Identify which cell holds the provided text, then report its [x, y] central coordinate. 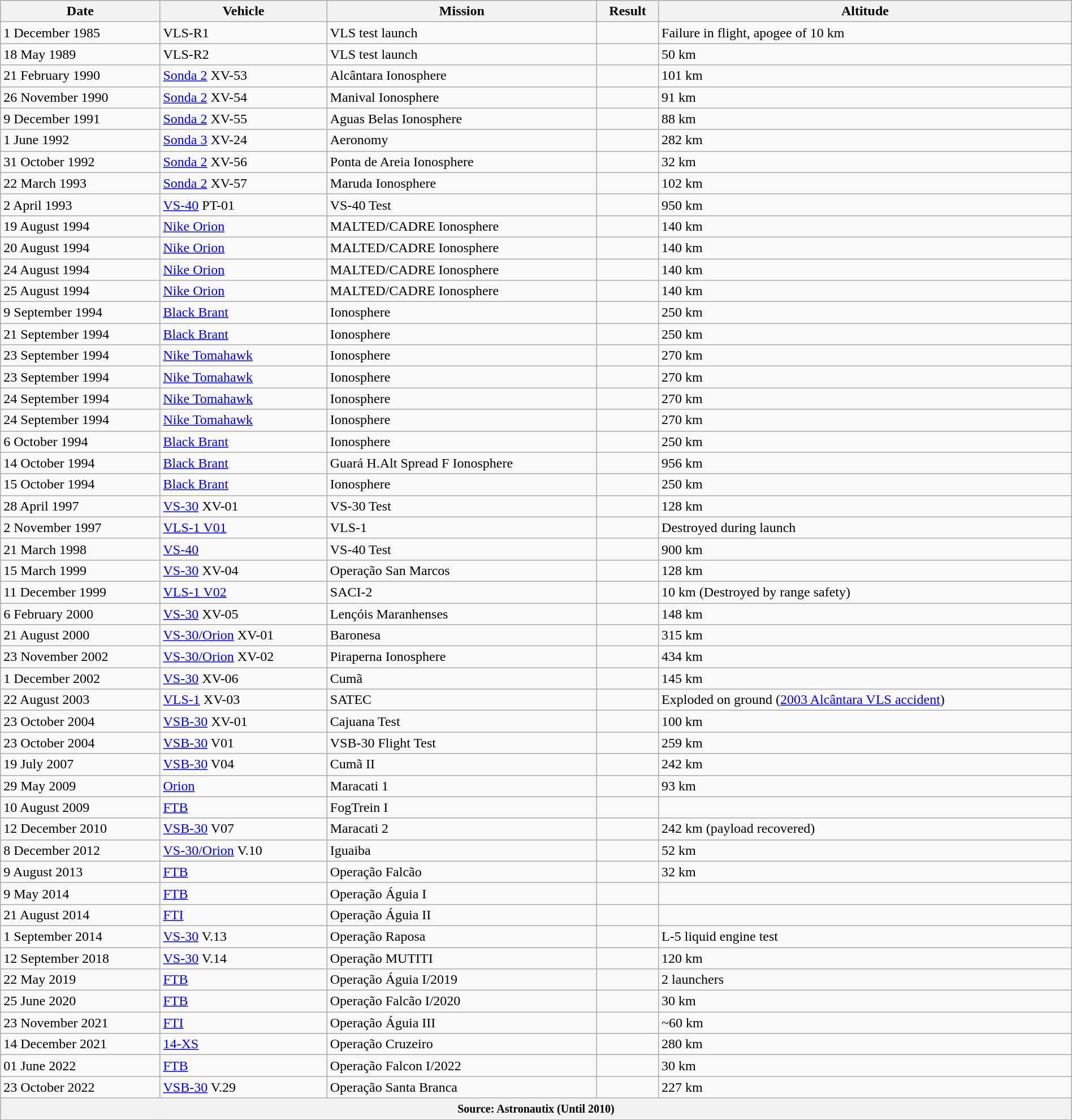
145 km [865, 678]
Ponta de Areia Ionosphere [461, 162]
Operação Falcon I/2022 [461, 1066]
315 km [865, 635]
21 March 1998 [80, 549]
VS-30 Test [461, 506]
12 December 2010 [80, 829]
282 km [865, 140]
VLS-R1 [243, 33]
VSB-30 V04 [243, 764]
9 December 1991 [80, 119]
VS-30 XV-04 [243, 570]
21 September 1994 [80, 334]
Operação Falcão I/2020 [461, 1001]
Sonda 2 XV-53 [243, 76]
23 November 2002 [80, 657]
01 June 2022 [80, 1066]
9 September 1994 [80, 313]
12 September 2018 [80, 958]
Lençóis Maranhenses [461, 613]
Maracati 2 [461, 829]
242 km (payload recovered) [865, 829]
10 August 2009 [80, 807]
Result [628, 11]
VS-40 [243, 549]
Vehicle [243, 11]
Sonda 3 XV-24 [243, 140]
22 August 2003 [80, 700]
1 September 2014 [80, 936]
Sonda 2 XV-54 [243, 97]
Guará H.Alt Spread F Ionosphere [461, 463]
VS-30 XV-05 [243, 613]
434 km [865, 657]
Operação Santa Branca [461, 1087]
Cumã [461, 678]
20 August 1994 [80, 248]
VSB-30 V01 [243, 743]
14-XS [243, 1044]
Sonda 2 XV-56 [243, 162]
Source: Astronautix (Until 2010) [536, 1109]
14 October 1994 [80, 463]
21 August 2000 [80, 635]
11 December 1999 [80, 592]
19 July 2007 [80, 764]
29 May 2009 [80, 786]
FogTrein I [461, 807]
Alcântara Ionosphere [461, 76]
Cajuana Test [461, 721]
Sonda 2 XV-55 [243, 119]
Operação Raposa [461, 936]
SACI-2 [461, 592]
9 May 2014 [80, 893]
1 December 1985 [80, 33]
Sonda 2 XV-57 [243, 183]
101 km [865, 76]
88 km [865, 119]
Maracati 1 [461, 786]
SATEC [461, 700]
Manival Ionosphere [461, 97]
28 April 1997 [80, 506]
6 February 2000 [80, 613]
Altitude [865, 11]
VS-30 V.14 [243, 958]
Aeronomy [461, 140]
2 launchers [865, 980]
VSB-30 Flight Test [461, 743]
900 km [865, 549]
259 km [865, 743]
Orion [243, 786]
120 km [865, 958]
Operação MUTITI [461, 958]
8 December 2012 [80, 850]
227 km [865, 1087]
956 km [865, 463]
VLS-R2 [243, 54]
2 November 1997 [80, 527]
19 August 1994 [80, 226]
VSB-30 V07 [243, 829]
22 March 1993 [80, 183]
Operação Águia I [461, 893]
102 km [865, 183]
VS-30 XV-06 [243, 678]
25 August 1994 [80, 291]
50 km [865, 54]
23 October 2022 [80, 1087]
91 km [865, 97]
52 km [865, 850]
950 km [865, 205]
VLS-1 V01 [243, 527]
Baronesa [461, 635]
Maruda Ionosphere [461, 183]
Exploded on ground (2003 Alcântara VLS accident) [865, 700]
Piraperna Ionosphere [461, 657]
14 December 2021 [80, 1044]
VS-30 V.13 [243, 936]
Operação Águia II [461, 915]
21 February 1990 [80, 76]
VS-40 PT-01 [243, 205]
15 March 1999 [80, 570]
148 km [865, 613]
280 km [865, 1044]
VSB-30 XV-01 [243, 721]
10 km (Destroyed by range safety) [865, 592]
VLS-1 V02 [243, 592]
25 June 2020 [80, 1001]
242 km [865, 764]
VS-30/Orion XV-02 [243, 657]
9 August 2013 [80, 872]
2 April 1993 [80, 205]
Date [80, 11]
VS-30/Orion V.10 [243, 850]
26 November 1990 [80, 97]
21 August 2014 [80, 915]
VSB-30 V.29 [243, 1087]
Operação Falcão [461, 872]
Operação Águia III [461, 1023]
Mission [461, 11]
93 km [865, 786]
Aguas Belas Ionosphere [461, 119]
15 October 1994 [80, 485]
24 August 1994 [80, 270]
Operação Cruzeiro [461, 1044]
Destroyed during launch [865, 527]
Operação San Marcos [461, 570]
22 May 2019 [80, 980]
VLS-1 XV-03 [243, 700]
23 November 2021 [80, 1023]
18 May 1989 [80, 54]
Cumã II [461, 764]
VS-30 XV-01 [243, 506]
1 June 1992 [80, 140]
Failure in flight, apogee of 10 km [865, 33]
1 December 2002 [80, 678]
100 km [865, 721]
6 October 1994 [80, 442]
Iguaiba [461, 850]
VS-30/Orion XV-01 [243, 635]
~60 km [865, 1023]
Operação Águia I/2019 [461, 980]
VLS-1 [461, 527]
L-5 liquid engine test [865, 936]
31 October 1992 [80, 162]
